Search for the cell housing the specified text and yield its [X, Y] center coordinate. 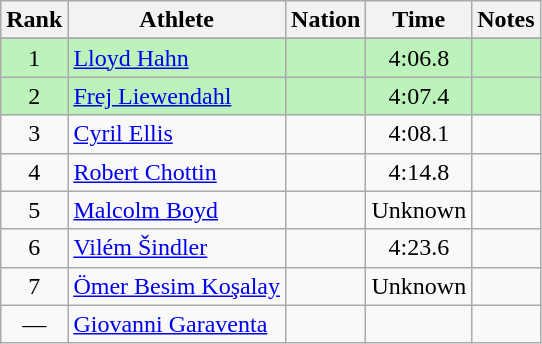
Cyril Ellis [177, 134]
6 [34, 248]
Giovanni Garaventa [177, 324]
4:23.6 [419, 248]
Athlete [177, 20]
4:08.1 [419, 134]
Malcolm Boyd [177, 210]
4:06.8 [419, 58]
Ömer Besim Koşalay [177, 286]
7 [34, 286]
3 [34, 134]
Vilém Šindler [177, 248]
Time [419, 20]
4 [34, 172]
Robert Chottin [177, 172]
— [34, 324]
Notes [506, 20]
4:14.8 [419, 172]
Frej Liewendahl [177, 96]
Nation [326, 20]
Lloyd Hahn [177, 58]
2 [34, 96]
1 [34, 58]
4:07.4 [419, 96]
Rank [34, 20]
5 [34, 210]
